Return (X, Y) of the center of cell containing provided text 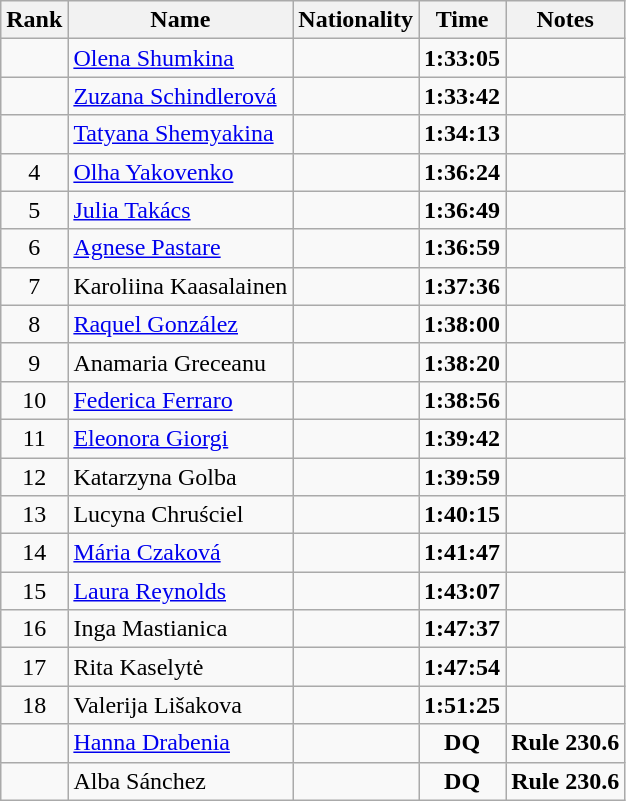
10 (34, 400)
4 (34, 172)
5 (34, 210)
Lucyna Chruściel (180, 515)
Raquel González (180, 324)
Valerija Lišakova (180, 705)
1:51:25 (462, 705)
1:38:20 (462, 362)
Agnese Pastare (180, 248)
Alba Sánchez (180, 781)
Rita Kaselytė (180, 667)
Eleonora Giorgi (180, 438)
14 (34, 553)
1:43:07 (462, 591)
12 (34, 477)
Federica Ferraro (180, 400)
Rank (34, 20)
Hanna Drabenia (180, 743)
8 (34, 324)
1:37:36 (462, 286)
1:38:00 (462, 324)
1:38:56 (462, 400)
1:33:05 (462, 58)
Time (462, 20)
Karoliina Kaasalainen (180, 286)
6 (34, 248)
1:36:24 (462, 172)
17 (34, 667)
15 (34, 591)
Laura Reynolds (180, 591)
1:39:59 (462, 477)
Inga Mastianica (180, 629)
Tatyana Shemyakina (180, 134)
11 (34, 438)
Julia Takács (180, 210)
Katarzyna Golba (180, 477)
16 (34, 629)
Olha Yakovenko (180, 172)
Mária Czaková (180, 553)
1:47:54 (462, 667)
Anamaria Greceanu (180, 362)
1:33:42 (462, 96)
1:36:59 (462, 248)
18 (34, 705)
1:39:42 (462, 438)
13 (34, 515)
Nationality (356, 20)
9 (34, 362)
1:34:13 (462, 134)
1:47:37 (462, 629)
1:36:49 (462, 210)
1:41:47 (462, 553)
Name (180, 20)
7 (34, 286)
Zuzana Schindlerová (180, 96)
Notes (566, 20)
1:40:15 (462, 515)
Olena Shumkina (180, 58)
